Return [x, y] of the center of cell containing provided text 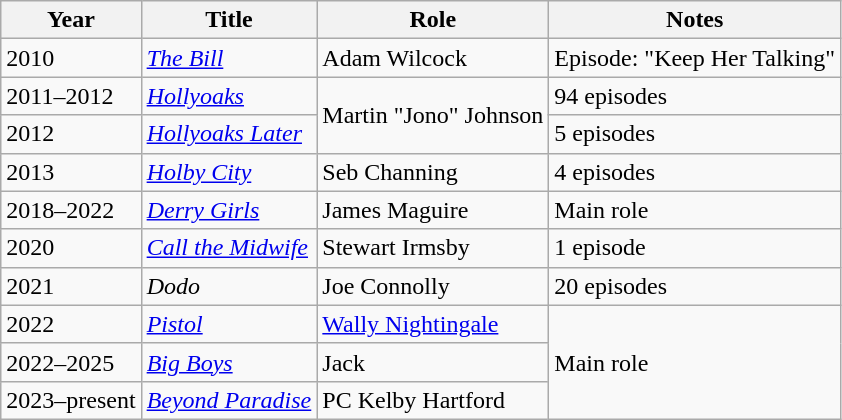
2013 [71, 172]
Hollyoaks [229, 96]
94 episodes [695, 96]
Joe Connolly [433, 286]
Hollyoaks Later [229, 134]
Jack [433, 362]
Dodo [229, 286]
Title [229, 20]
Big Boys [229, 362]
2022–2025 [71, 362]
Notes [695, 20]
Wally Nightingale [433, 324]
The Bill [229, 58]
4 episodes [695, 172]
5 episodes [695, 134]
1 episode [695, 248]
2011–2012 [71, 96]
2018–2022 [71, 210]
2012 [71, 134]
Beyond Paradise [229, 400]
Martin "Jono" Johnson [433, 115]
Role [433, 20]
2021 [71, 286]
Derry Girls [229, 210]
Holby City [229, 172]
Call the Midwife [229, 248]
Episode: "Keep Her Talking" [695, 58]
2010 [71, 58]
20 episodes [695, 286]
Adam Wilcock [433, 58]
Stewart Irmsby [433, 248]
James Maguire [433, 210]
2023–present [71, 400]
2020 [71, 248]
Seb Channing [433, 172]
PC Kelby Hartford [433, 400]
Pistol [229, 324]
2022 [71, 324]
Year [71, 20]
